Find where the given text appears and provide that cell's center as [X, Y] coordinate. 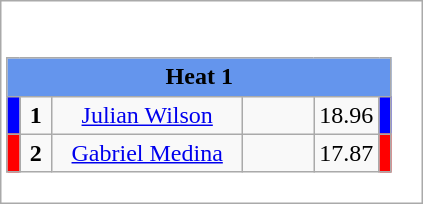
2 [36, 153]
Heat 1 1 Julian Wilson 18.96 2 Gabriel Medina 17.87 [212, 102]
Heat 1 [199, 77]
Julian Wilson [148, 115]
Gabriel Medina [148, 153]
17.87 [346, 153]
1 [36, 115]
18.96 [346, 115]
